Pinpoint the cell where the given text exists, returning its [X, Y] midpoint coordinate. 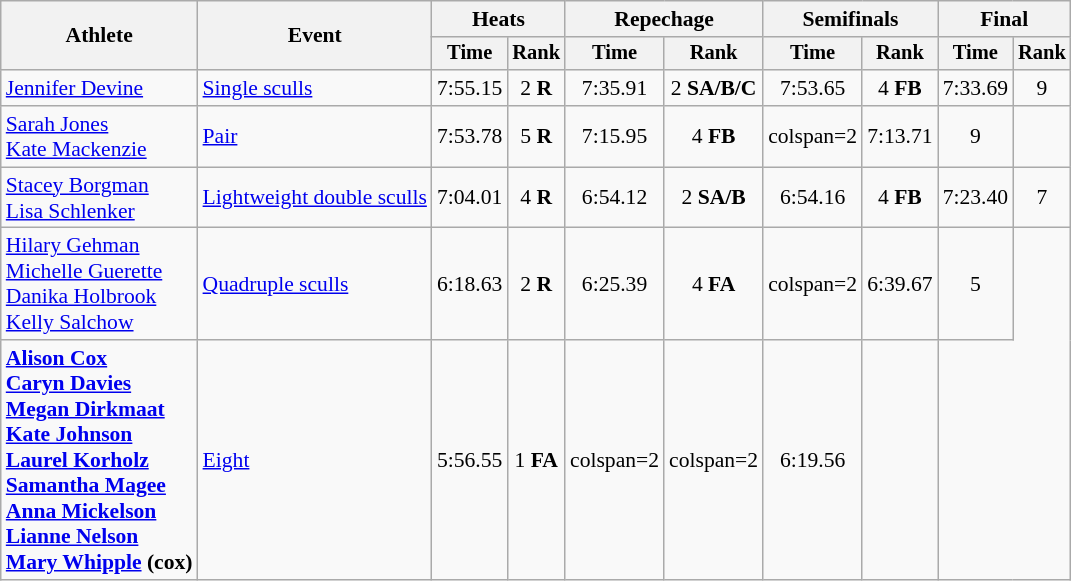
6:54.16 [812, 198]
Athlete [100, 36]
1 FA [536, 460]
7:04.01 [470, 198]
4 FA [714, 284]
Stacey BorgmanLisa Schlenker [100, 198]
7:23.40 [976, 198]
7:53.65 [812, 88]
2 SA/B/C [714, 88]
6:25.39 [614, 284]
Hilary GehmanMichelle GueretteDanika HolbrookKelly Salchow [100, 284]
Final [1004, 19]
5:56.55 [470, 460]
7:13.71 [900, 136]
7:33.69 [976, 88]
Quadruple sculls [315, 284]
Eight [315, 460]
6:19.56 [812, 460]
Event [315, 36]
7:55.15 [470, 88]
Sarah JonesKate Mackenzie [100, 136]
6:18.63 [470, 284]
5 [976, 284]
Jennifer Devine [100, 88]
Repechage [664, 19]
Pair [315, 136]
7:53.78 [470, 136]
7 [1042, 198]
6:39.67 [900, 284]
7:35.91 [614, 88]
7:15.95 [614, 136]
Single sculls [315, 88]
Alison CoxCaryn DaviesMegan DirkmaatKate JohnsonLaurel KorholzSamantha MageeAnna MickelsonLianne NelsonMary Whipple (cox) [100, 460]
2 SA/B [714, 198]
Heats [498, 19]
6:54.12 [614, 198]
Lightweight double sculls [315, 198]
5 R [536, 136]
4 R [536, 198]
Semifinals [850, 19]
